Return the (x, y) coordinate for the center point of the cell that contains the specified text.  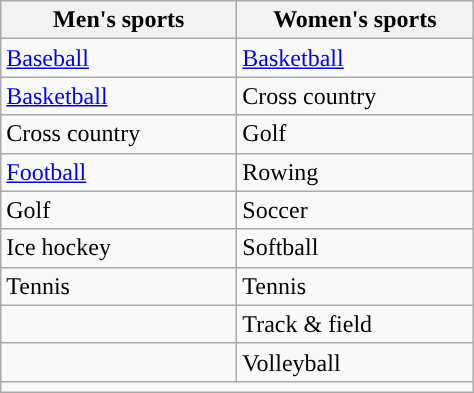
Baseball (119, 58)
Women's sports (355, 20)
Football (119, 172)
Track & field (355, 324)
Soccer (355, 210)
Men's sports (119, 20)
Rowing (355, 172)
Softball (355, 248)
Ice hockey (119, 248)
Volleyball (355, 362)
